Scan for the cell matching the given text and deliver its (x, y) coordinate at center. 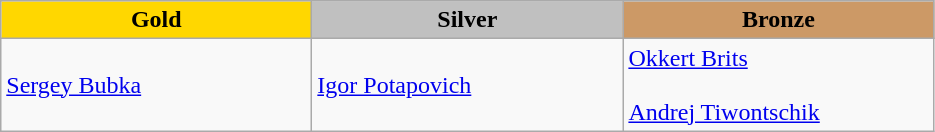
Okkert BritsAndrej Tiwontschik (778, 85)
Bronze (778, 20)
Silver (468, 20)
Sergey Bubka (156, 85)
Gold (156, 20)
Igor Potapovich (468, 85)
